Search for the cell housing the specified text and yield its [x, y] center coordinate. 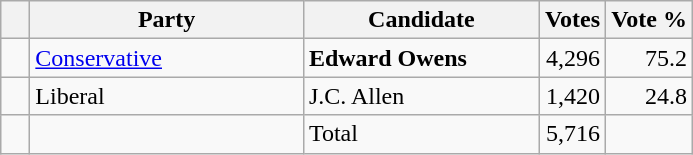
Vote % [650, 20]
Conservative [167, 58]
24.8 [650, 96]
Liberal [167, 96]
Candidate [421, 20]
5,716 [572, 134]
J.C. Allen [421, 96]
Total [421, 134]
4,296 [572, 58]
Party [167, 20]
1,420 [572, 96]
Votes [572, 20]
Edward Owens [421, 58]
75.2 [650, 58]
